Identify which cell holds the provided text, then report its [x, y] central coordinate. 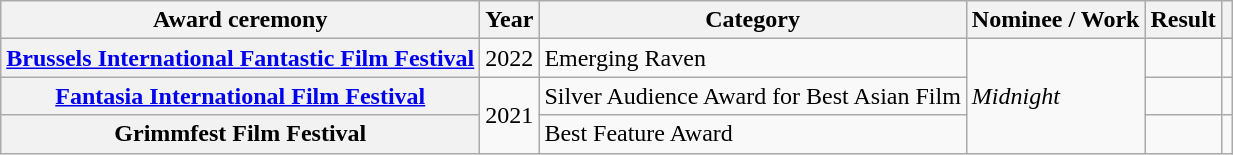
Category [752, 20]
Award ceremony [240, 20]
Year [510, 20]
Best Feature Award [752, 134]
2021 [510, 115]
2022 [510, 58]
Nominee / Work [1056, 20]
Result [1183, 20]
Emerging Raven [752, 58]
Fantasia International Film Festival [240, 96]
Midnight [1056, 96]
Silver Audience Award for Best Asian Film [752, 96]
Grimmfest Film Festival [240, 134]
Brussels International Fantastic Film Festival [240, 58]
